Pinpoint the cell where the given text exists, returning its (X, Y) midpoint coordinate. 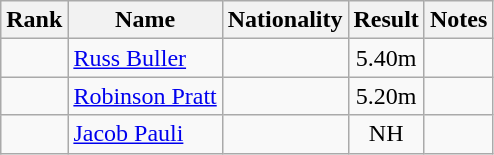
Notes (458, 20)
Name (145, 20)
5.40m (386, 58)
Nationality (285, 20)
Robinson Pratt (145, 96)
Result (386, 20)
NH (386, 134)
Rank (34, 20)
Jacob Pauli (145, 134)
Russ Buller (145, 58)
5.20m (386, 96)
